Return the (x, y) coordinate for the center point of the cell that contains the specified text.  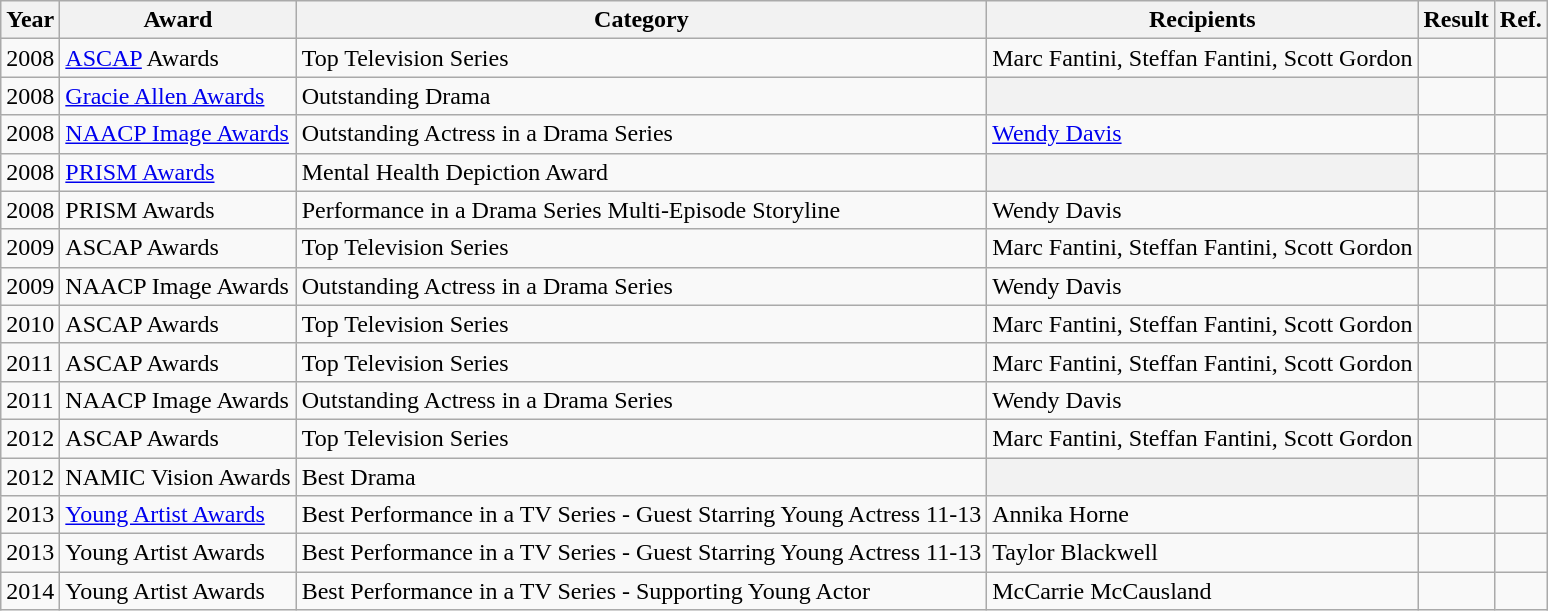
McCarrie McCausland (1202, 591)
Outstanding Drama (642, 96)
Performance in a Drama Series Multi-Episode Storyline (642, 210)
Category (642, 20)
Year (30, 20)
Result (1456, 20)
Mental Health Depiction Award (642, 172)
Best Drama (642, 477)
Recipients (1202, 20)
Taylor Blackwell (1202, 553)
Annika Horne (1202, 515)
Best Performance in a TV Series - Supporting Young Actor (642, 591)
Award (178, 20)
Ref. (1520, 20)
Gracie Allen Awards (178, 96)
NAMIC Vision Awards (178, 477)
2014 (30, 591)
2010 (30, 324)
